Provide the [X, Y] coordinate of the cell's center where the given text is located.  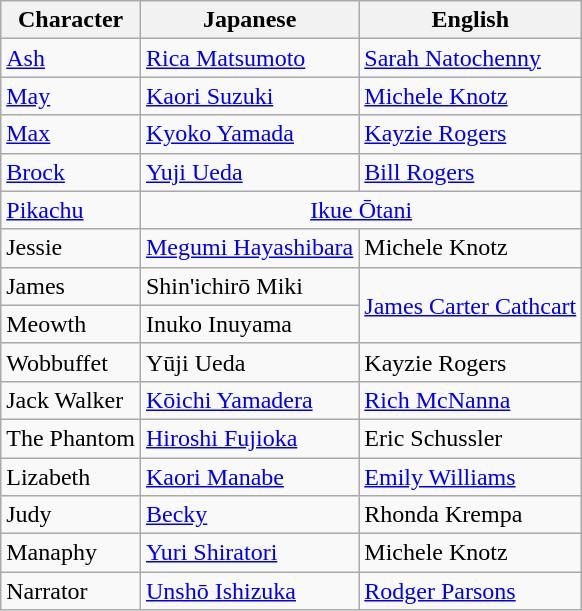
The Phantom [71, 438]
Max [71, 134]
Japanese [249, 20]
Megumi Hayashibara [249, 248]
Inuko Inuyama [249, 324]
Sarah Natochenny [470, 58]
Kyoko Yamada [249, 134]
Kōichi Yamadera [249, 400]
Kaori Manabe [249, 477]
Manaphy [71, 553]
Brock [71, 172]
Eric Schussler [470, 438]
May [71, 96]
Unshō Ishizuka [249, 591]
Rich McNanna [470, 400]
Ikue Ōtani [360, 210]
James Carter Cathcart [470, 305]
Narrator [71, 591]
Yuji Ueda [249, 172]
Lizabeth [71, 477]
Judy [71, 515]
Pikachu [71, 210]
Wobbuffet [71, 362]
English [470, 20]
Ash [71, 58]
Character [71, 20]
Hiroshi Fujioka [249, 438]
Emily Williams [470, 477]
Shin'ichirō Miki [249, 286]
Jessie [71, 248]
Becky [249, 515]
Yūji Ueda [249, 362]
Bill Rogers [470, 172]
Meowth [71, 324]
James [71, 286]
Kaori Suzuki [249, 96]
Rhonda Krempa [470, 515]
Rodger Parsons [470, 591]
Yuri Shiratori [249, 553]
Rica Matsumoto [249, 58]
Jack Walker [71, 400]
